Extract the (x, y) coordinate from the center of the cell holding the provided text.  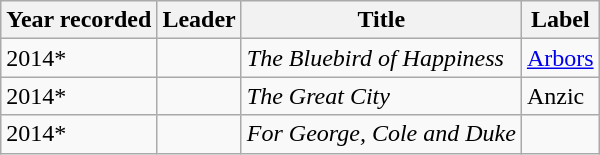
Year recorded (79, 20)
The Bluebird of Happiness (381, 58)
For George, Cole and Duke (381, 134)
Arbors (560, 58)
The Great City (381, 96)
Anzic (560, 96)
Leader (199, 20)
Label (560, 20)
Title (381, 20)
